Return the [X, Y] coordinate for the center point of the cell that contains the specified text.  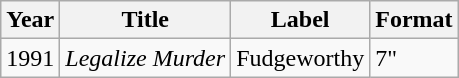
Title [146, 20]
Fudgeworthy [300, 58]
Format [414, 20]
1991 [30, 58]
Legalize Murder [146, 58]
Year [30, 20]
Label [300, 20]
7" [414, 58]
